Return the [X, Y] coordinate for the center point of the cell that contains the specified text.  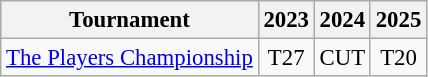
2024 [342, 20]
The Players Championship [130, 58]
CUT [342, 58]
T20 [398, 58]
Tournament [130, 20]
2025 [398, 20]
2023 [286, 20]
T27 [286, 58]
